Find where the given text appears and provide that cell's center as [X, Y] coordinate. 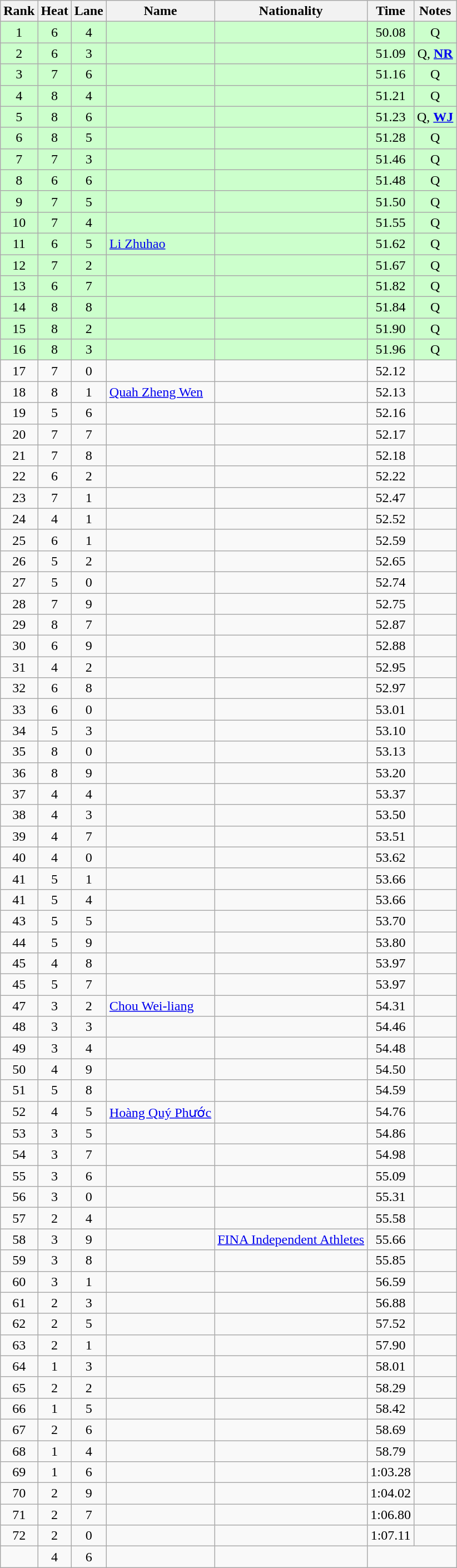
Li Zhuhao [160, 244]
57.90 [391, 1345]
40 [19, 857]
18 [19, 392]
39 [19, 836]
52.87 [391, 625]
44 [19, 942]
51.23 [391, 117]
58 [19, 1239]
54.46 [391, 1027]
52.12 [391, 371]
52.97 [391, 688]
53.13 [391, 752]
30 [19, 646]
54.76 [391, 1112]
20 [19, 434]
51.21 [391, 96]
49 [19, 1048]
50.08 [391, 32]
51.50 [391, 201]
51.82 [391, 286]
50 [19, 1069]
52.17 [391, 434]
53.37 [391, 794]
19 [19, 413]
64 [19, 1366]
52.88 [391, 646]
54 [19, 1155]
67 [19, 1430]
52 [19, 1112]
Quah Zheng Wen [160, 392]
52.13 [391, 392]
26 [19, 561]
52.18 [391, 455]
70 [19, 1493]
17 [19, 371]
53.62 [391, 857]
51 [19, 1090]
Rank [19, 11]
51.96 [391, 350]
48 [19, 1027]
Name [160, 11]
25 [19, 540]
59 [19, 1261]
16 [19, 350]
38 [19, 815]
56.59 [391, 1282]
43 [19, 921]
Chou Wei-liang [160, 1006]
51.16 [391, 75]
Hoàng Quý Phước [160, 1112]
24 [19, 519]
55.09 [391, 1176]
1:03.28 [391, 1472]
61 [19, 1303]
58.42 [391, 1408]
52.95 [391, 667]
68 [19, 1451]
54.86 [391, 1134]
58.79 [391, 1451]
71 [19, 1515]
52.75 [391, 603]
53.70 [391, 921]
Lane [89, 11]
54.48 [391, 1048]
57 [19, 1218]
14 [19, 307]
Nationality [291, 11]
51.09 [391, 53]
32 [19, 688]
53.01 [391, 709]
28 [19, 603]
55.85 [391, 1261]
34 [19, 731]
13 [19, 286]
52.22 [391, 477]
53 [19, 1134]
51.28 [391, 138]
55.66 [391, 1239]
69 [19, 1472]
31 [19, 667]
53.80 [391, 942]
55.58 [391, 1218]
52.52 [391, 519]
54.31 [391, 1006]
63 [19, 1345]
54.98 [391, 1155]
62 [19, 1324]
51.46 [391, 159]
51.67 [391, 265]
56 [19, 1197]
51.90 [391, 329]
54.50 [391, 1069]
51.48 [391, 180]
54.59 [391, 1090]
51.62 [391, 244]
27 [19, 582]
FINA Independent Athletes [291, 1239]
53.51 [391, 836]
52.47 [391, 498]
52.16 [391, 413]
1:04.02 [391, 1493]
11 [19, 244]
57.52 [391, 1324]
53.10 [391, 731]
12 [19, 265]
36 [19, 773]
35 [19, 752]
29 [19, 625]
52.65 [391, 561]
1:06.80 [391, 1515]
58.01 [391, 1366]
33 [19, 709]
Time [391, 11]
23 [19, 498]
60 [19, 1282]
51.55 [391, 222]
58.29 [391, 1387]
66 [19, 1408]
21 [19, 455]
55 [19, 1176]
52.74 [391, 582]
47 [19, 1006]
53.20 [391, 773]
55.31 [391, 1197]
56.88 [391, 1303]
58.69 [391, 1430]
1:07.11 [391, 1536]
Heat [54, 11]
65 [19, 1387]
37 [19, 794]
Notes [435, 11]
53.50 [391, 815]
52.59 [391, 540]
51.84 [391, 307]
10 [19, 222]
22 [19, 477]
Q, WJ [435, 117]
72 [19, 1536]
Q, NR [435, 53]
15 [19, 329]
